Capture the cell that displays the provided text and extract its [x, y] central coordinate. 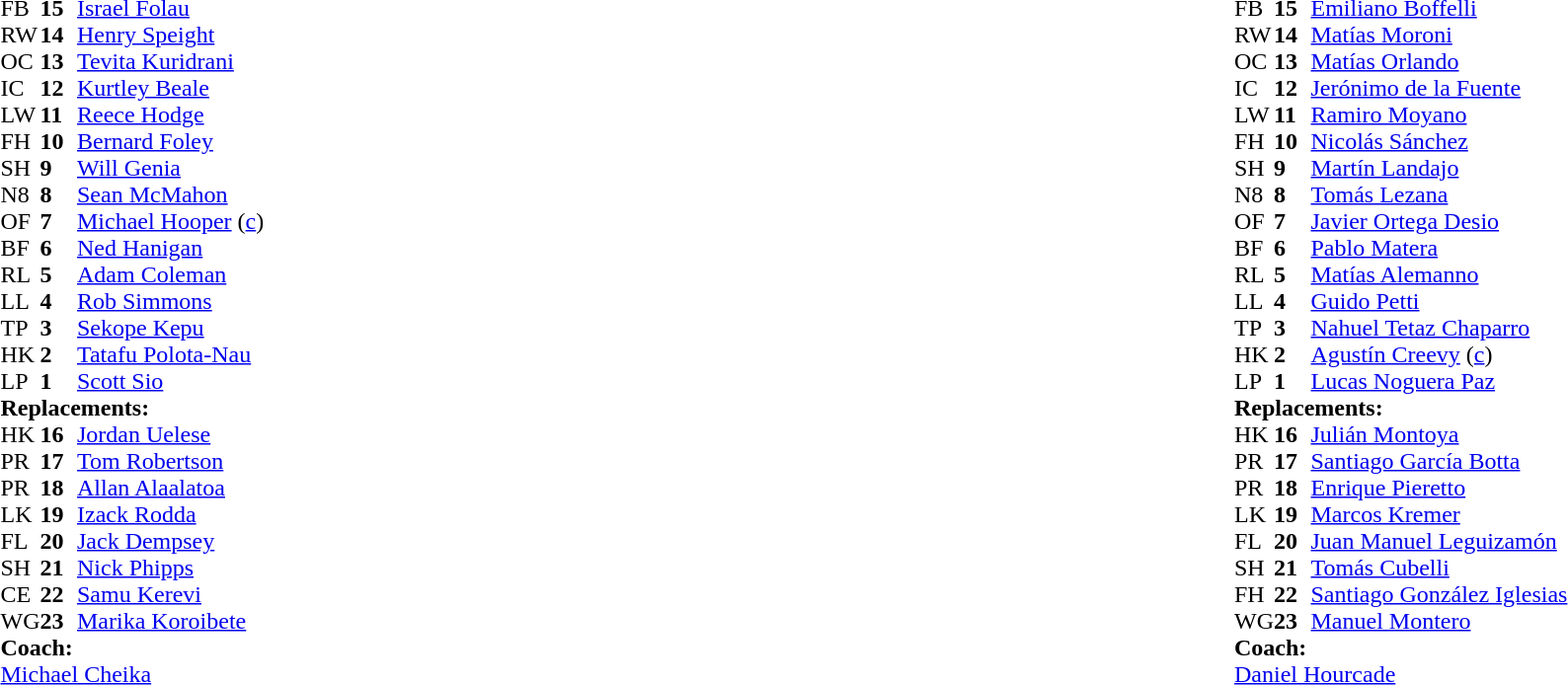
Ramiro Moyano [1440, 114]
Henry Speight [170, 36]
Martín Landajo [1440, 168]
Will Genia [170, 168]
Lucas Noguera Paz [1440, 381]
Santiago González Iglesias [1440, 594]
Sean McMahon [170, 195]
Jordan Uelese [170, 434]
Allan Alaalatoa [170, 488]
Ned Hanigan [170, 249]
Reece Hodge [170, 114]
Izack Rodda [170, 515]
Santiago García Botta [1440, 462]
Nicolás Sánchez [1440, 142]
Tevita Kuridrani [170, 61]
Manuel Montero [1440, 622]
Marika Koroibete [170, 622]
Michael Hooper (c) [170, 221]
Rob Simmons [170, 302]
Matías Moroni [1440, 36]
Tatafu Polota-Nau [170, 355]
Matías Orlando [1440, 61]
Jerónimo de la Fuente [1440, 89]
Javier Ortega Desio [1440, 221]
Enrique Pieretto [1440, 488]
Nick Phipps [170, 569]
Tomás Lezana [1440, 195]
Marcos Kremer [1440, 515]
Guido Petti [1440, 302]
CE [20, 594]
Scott Sio [170, 381]
Matías Alemanno [1440, 274]
Bernard Foley [170, 142]
Nahuel Tetaz Chaparro [1440, 328]
Pablo Matera [1440, 249]
Tom Robertson [170, 462]
Julián Montoya [1440, 434]
Kurtley Beale [170, 89]
Tomás Cubelli [1440, 569]
Juan Manuel Leguizamón [1440, 541]
Sekope Kepu [170, 328]
Jack Dempsey [170, 541]
Adam Coleman [170, 274]
Agustín Creevy (c) [1440, 355]
Samu Kerevi [170, 594]
